Pinpoint the cell where the given text exists, returning its (X, Y) midpoint coordinate. 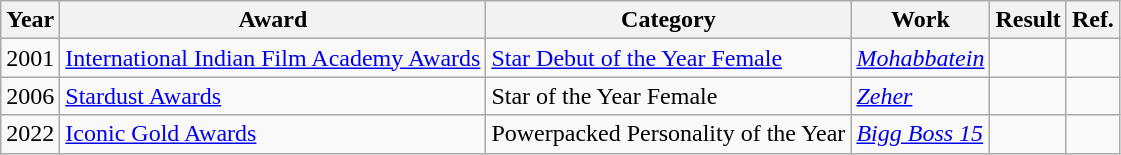
Result (1028, 20)
2022 (30, 134)
Ref. (1092, 20)
2001 (30, 58)
Mohabbatein (920, 58)
2006 (30, 96)
Award (273, 20)
Iconic Gold Awards (273, 134)
Stardust Awards (273, 96)
Year (30, 20)
Powerpacked Personality of the Year (668, 134)
Work (920, 20)
Category (668, 20)
Bigg Boss 15 (920, 134)
International Indian Film Academy Awards (273, 58)
Star Debut of the Year Female (668, 58)
Zeher (920, 96)
Star of the Year Female (668, 96)
